Return [X, Y] of the center of cell containing provided text 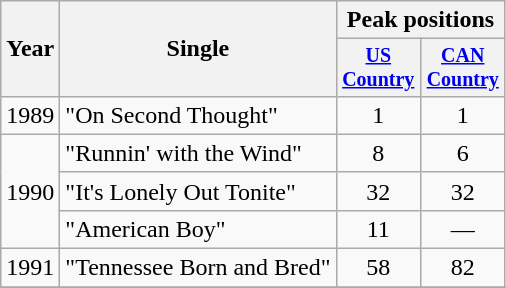
82 [463, 268]
1989 [30, 115]
6 [463, 153]
US Country [378, 68]
"American Boy" [198, 229]
— [463, 229]
11 [378, 229]
Peak positions [420, 20]
1991 [30, 268]
Year [30, 49]
58 [378, 268]
"Tennessee Born and Bred" [198, 268]
"It's Lonely Out Tonite" [198, 191]
"On Second Thought" [198, 115]
"Runnin' with the Wind" [198, 153]
Single [198, 49]
8 [378, 153]
1990 [30, 191]
CAN Country [463, 68]
